Find where the given text appears and provide that cell's center as (x, y) coordinate. 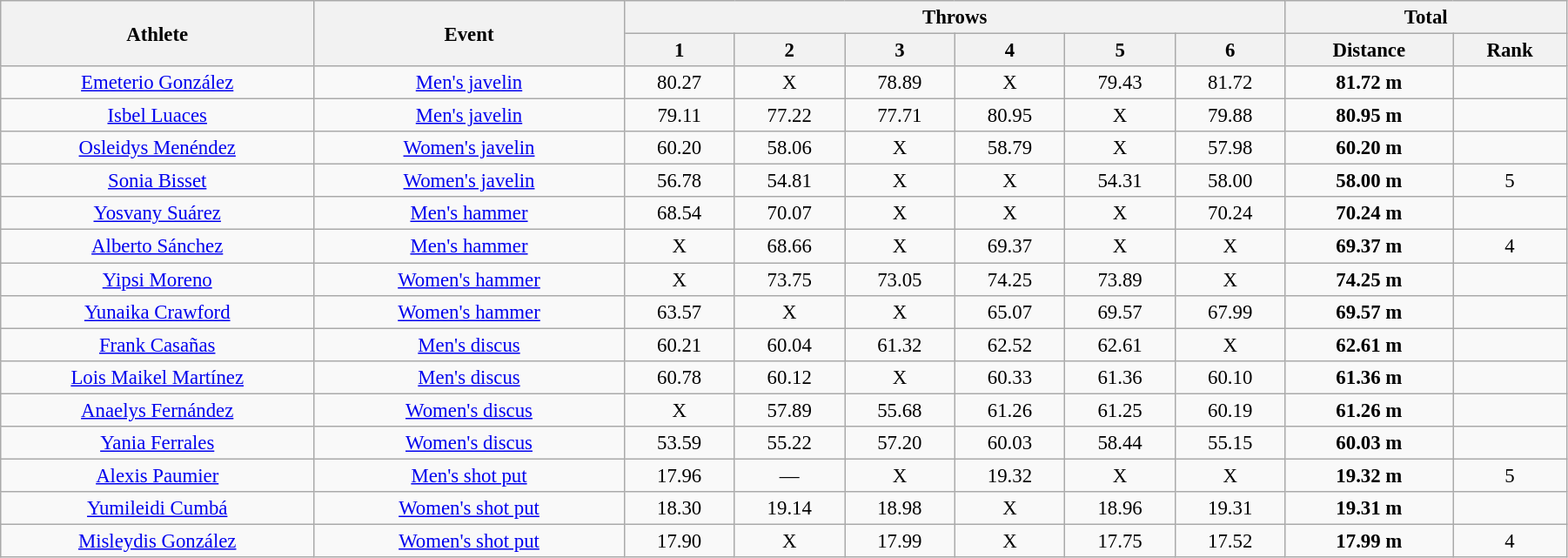
58.79 (1009, 148)
Lois Maikel Martínez (157, 377)
73.89 (1121, 279)
2 (790, 50)
6 (1230, 50)
19.31 m (1370, 508)
80.95 (1009, 116)
17.52 (1230, 541)
Alberto Sánchez (157, 246)
57.89 (790, 410)
60.21 (679, 345)
17.90 (679, 541)
60.78 (679, 377)
Total (1425, 17)
Men's shot put (470, 475)
Rank (1511, 50)
58.00 m (1370, 181)
80.95 m (1370, 116)
Yipsi Moreno (157, 279)
61.36 m (1370, 377)
67.99 (1230, 312)
Event (470, 33)
68.66 (790, 246)
— (790, 475)
68.54 (679, 213)
74.25 m (1370, 279)
58.44 (1121, 443)
Yumileidi Cumbá (157, 508)
80.27 (679, 83)
Sonia Bisset (157, 181)
Emeterio González (157, 83)
Anaelys Fernández (157, 410)
61.26 m (1370, 410)
55.22 (790, 443)
17.96 (679, 475)
69.57 (1121, 312)
60.03 (1009, 443)
81.72 (1230, 83)
78.89 (900, 83)
69.37 m (1370, 246)
17.99 (900, 541)
60.04 (790, 345)
61.36 (1121, 377)
79.11 (679, 116)
19.32 (1009, 475)
17.75 (1121, 541)
Misleydis González (157, 541)
Frank Casañas (157, 345)
57.20 (900, 443)
18.98 (900, 508)
81.72 m (1370, 83)
62.61 m (1370, 345)
55.15 (1230, 443)
73.75 (790, 279)
19.32 m (1370, 475)
69.57 m (1370, 312)
74.25 (1009, 279)
18.30 (679, 508)
60.03 m (1370, 443)
62.61 (1121, 345)
58.06 (790, 148)
61.25 (1121, 410)
60.10 (1230, 377)
70.24 m (1370, 213)
61.32 (900, 345)
Osleidys Menéndez (157, 148)
77.71 (900, 116)
57.98 (1230, 148)
Throws (955, 17)
62.52 (1009, 345)
61.26 (1009, 410)
17.99 m (1370, 541)
3 (900, 50)
19.31 (1230, 508)
53.59 (679, 443)
63.57 (679, 312)
Distance (1370, 50)
19.14 (790, 508)
54.31 (1121, 181)
60.20 (679, 148)
Alexis Paumier (157, 475)
Athlete (157, 33)
79.88 (1230, 116)
Yunaika Crawford (157, 312)
73.05 (900, 279)
60.12 (790, 377)
77.22 (790, 116)
79.43 (1121, 83)
54.81 (790, 181)
60.20 m (1370, 148)
58.00 (1230, 181)
60.19 (1230, 410)
69.37 (1009, 246)
60.33 (1009, 377)
Isbel Luaces (157, 116)
70.24 (1230, 213)
18.96 (1121, 508)
Yosvany Suárez (157, 213)
65.07 (1009, 312)
56.78 (679, 181)
70.07 (790, 213)
55.68 (900, 410)
1 (679, 50)
Yania Ferrales (157, 443)
